Scan for the cell matching the given text and deliver its [X, Y] coordinate at center. 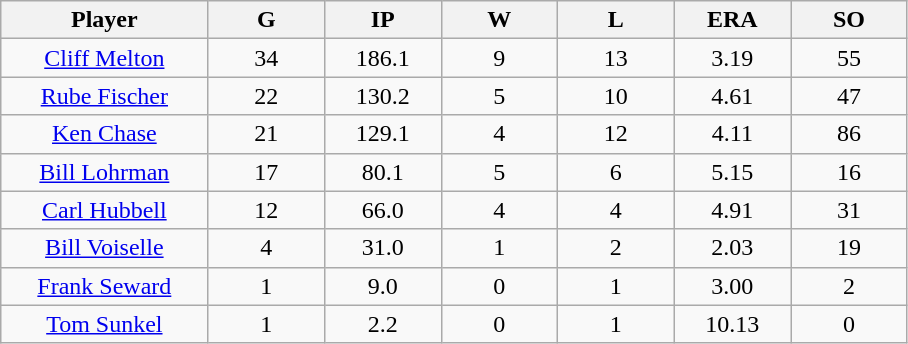
SO [850, 20]
66.0 [382, 210]
ERA [732, 20]
5.15 [732, 172]
9.0 [382, 286]
Bill Voiselle [104, 248]
47 [850, 96]
3.19 [732, 58]
34 [266, 58]
2.03 [732, 248]
Rube Fischer [104, 96]
19 [850, 248]
31.0 [382, 248]
4.61 [732, 96]
L [616, 20]
10 [616, 96]
86 [850, 134]
IP [382, 20]
9 [500, 58]
16 [850, 172]
Bill Lohrman [104, 172]
55 [850, 58]
4.91 [732, 210]
10.13 [732, 324]
2.2 [382, 324]
17 [266, 172]
G [266, 20]
Cliff Melton [104, 58]
21 [266, 134]
4.11 [732, 134]
80.1 [382, 172]
13 [616, 58]
31 [850, 210]
6 [616, 172]
W [500, 20]
Carl Hubbell [104, 210]
Frank Seward [104, 286]
130.2 [382, 96]
3.00 [732, 286]
186.1 [382, 58]
129.1 [382, 134]
Ken Chase [104, 134]
Tom Sunkel [104, 324]
22 [266, 96]
Player [104, 20]
